Scan for the cell matching the given text and deliver its [x, y] coordinate at center. 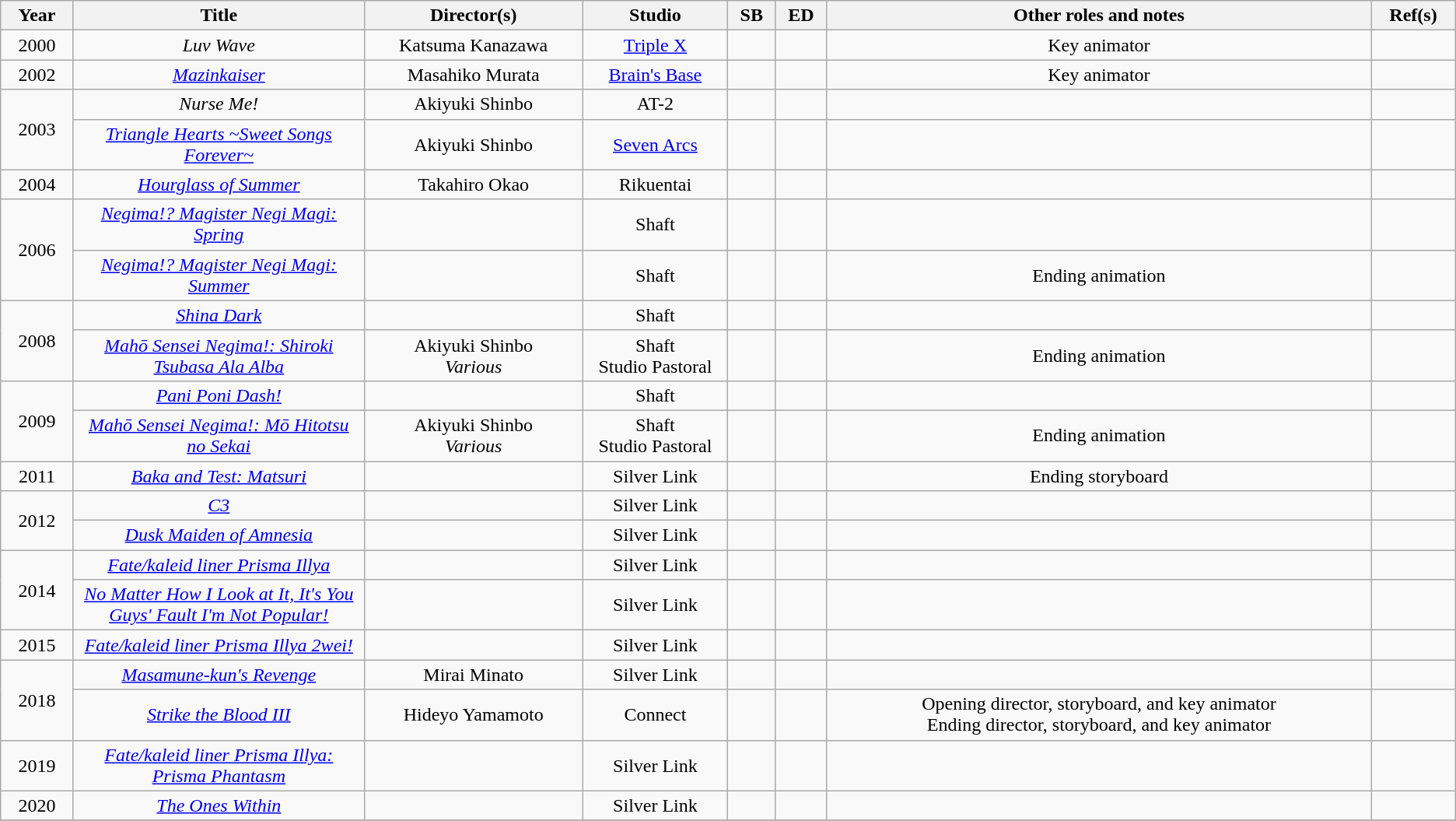
Seven Arcs [655, 145]
AT-2 [655, 104]
Fate/kaleid liner Prisma Illya [219, 565]
Other roles and notes [1099, 16]
2003 [37, 129]
2009 [37, 420]
ED [801, 16]
Masamune-kun's Revenge [219, 675]
Brain's Base [655, 75]
Luv Wave [219, 45]
Katsuma Kanazawa [473, 45]
Mazinkaiser [219, 75]
2015 [37, 645]
Dusk Maiden of Amnesia [219, 535]
Fate/kaleid liner Prisma Illya 2wei! [219, 645]
Triangle Hearts ~Sweet Songs Forever~ [219, 145]
2002 [37, 75]
2014 [37, 590]
2008 [37, 341]
Mahō Sensei Negima!: Shiroki Tsubasa Ala Alba [219, 355]
Negima!? Magister Negi Magi: Spring [219, 224]
2006 [37, 250]
2018 [37, 700]
Negima!? Magister Negi Magi: Summer [219, 275]
C3 [219, 506]
2004 [37, 184]
Strike the Blood III [219, 714]
SB [751, 16]
2020 [37, 805]
Hourglass of Summer [219, 184]
Nurse Me! [219, 104]
Mahō Sensei Negima!: Mō Hitotsu no Sekai [219, 436]
Director(s) [473, 16]
Pani Poni Dash! [219, 395]
Rikuentai [655, 184]
2000 [37, 45]
The Ones Within [219, 805]
Ending storyboard [1099, 475]
Connect [655, 714]
Mirai Minato [473, 675]
2012 [37, 521]
Takahiro Okao [473, 184]
Opening director, storyboard, and key animatorEnding director, storyboard, and key animator [1099, 714]
No Matter How I Look at It, It's You Guys' Fault I'm Not Popular! [219, 605]
Title [219, 16]
2011 [37, 475]
Year [37, 16]
Shina Dark [219, 315]
Triple X [655, 45]
Baka and Test: Matsuri [219, 475]
Ref(s) [1414, 16]
2019 [37, 766]
Studio [655, 16]
Masahiko Murata [473, 75]
Hideyo Yamamoto [473, 714]
Fate/kaleid liner Prisma Illya: Prisma Phantasm [219, 766]
